Extract the (x, y) coordinate from the center of the cell holding the provided text.  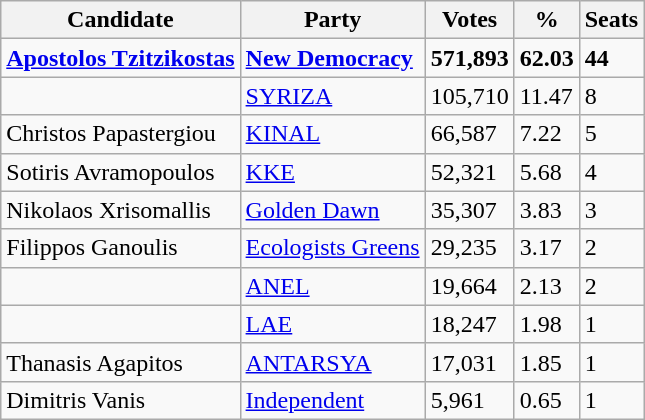
% (546, 20)
Seats (611, 20)
Apostolos Tzitzikostas (120, 58)
5 (611, 134)
SYRIZA (332, 96)
0.65 (546, 400)
Ecologists Greens (332, 248)
Sotiris Avramopoulos (120, 172)
1.98 (546, 324)
LAE (332, 324)
Dimitris Vanis (120, 400)
Thanasis Agapitos (120, 362)
52,321 (470, 172)
Party (332, 20)
Candidate (120, 20)
ANEL (332, 286)
35,307 (470, 210)
44 (611, 58)
Independent (332, 400)
8 (611, 96)
3.17 (546, 248)
18,247 (470, 324)
Nikolaos Xrisomallis (120, 210)
19,664 (470, 286)
Filippos Ganoulis (120, 248)
7.22 (546, 134)
62.03 (546, 58)
3.83 (546, 210)
5,961 (470, 400)
KKE (332, 172)
2.13 (546, 286)
Christos Papastergiou (120, 134)
5.68 (546, 172)
17,031 (470, 362)
KINAL (332, 134)
3 (611, 210)
Golden Dawn (332, 210)
4 (611, 172)
New Democracy (332, 58)
1.85 (546, 362)
ANTARSYA (332, 362)
Votes (470, 20)
66,587 (470, 134)
11.47 (546, 96)
29,235 (470, 248)
571,893 (470, 58)
105,710 (470, 96)
